Search for the cell housing the specified text and yield its (x, y) center coordinate. 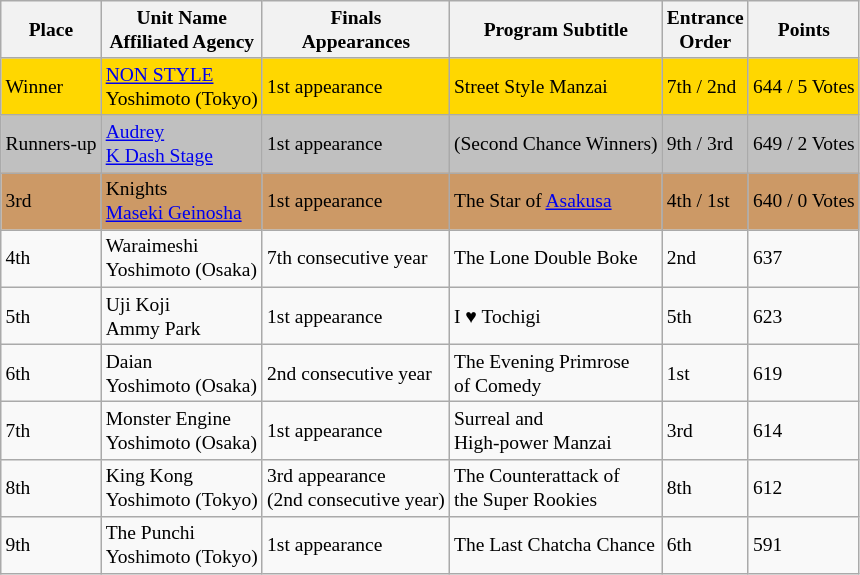
Uji KojiAmmy Park (182, 316)
9th (51, 544)
637 (804, 258)
Runners-up (51, 144)
4th / 1st (705, 202)
612 (804, 488)
Unit NameAffiliated Agency (182, 30)
The Evening Primroseof Comedy (556, 372)
614 (804, 430)
The Star of Asakusa (556, 202)
KnightsMaseki Geinosha (182, 202)
King KongYoshimoto (Tokyo) (182, 488)
Points (804, 30)
The Counterattack ofthe Super Rookies (556, 488)
Surreal andHigh-power Manzai (556, 430)
7th (51, 430)
591 (804, 544)
AudreyK Dash Stage (182, 144)
3rd appearance(2nd consecutive year) (356, 488)
EntranceOrder (705, 30)
640 / 0 Votes (804, 202)
FinalsAppearances (356, 30)
NON STYLEYoshimoto (Tokyo) (182, 86)
I ♥ Tochigi (556, 316)
619 (804, 372)
WaraimeshiYoshimoto (Osaka) (182, 258)
9th / 3rd (705, 144)
Street Style Manzai (556, 86)
Winner (51, 86)
The PunchiYoshimoto (Tokyo) (182, 544)
2nd (705, 258)
The Last Chatcha Chance (556, 544)
Monster EngineYoshimoto (Osaka) (182, 430)
644 / 5 Votes (804, 86)
4th (51, 258)
649 / 2 Votes (804, 144)
623 (804, 316)
Place (51, 30)
DaianYoshimoto (Osaka) (182, 372)
1st (705, 372)
Program Subtitle (556, 30)
7th / 2nd (705, 86)
7th consecutive year (356, 258)
2nd consecutive year (356, 372)
The Lone Double Boke (556, 258)
(Second Chance Winners) (556, 144)
